Capture the cell that displays the provided text and extract its (X, Y) central coordinate. 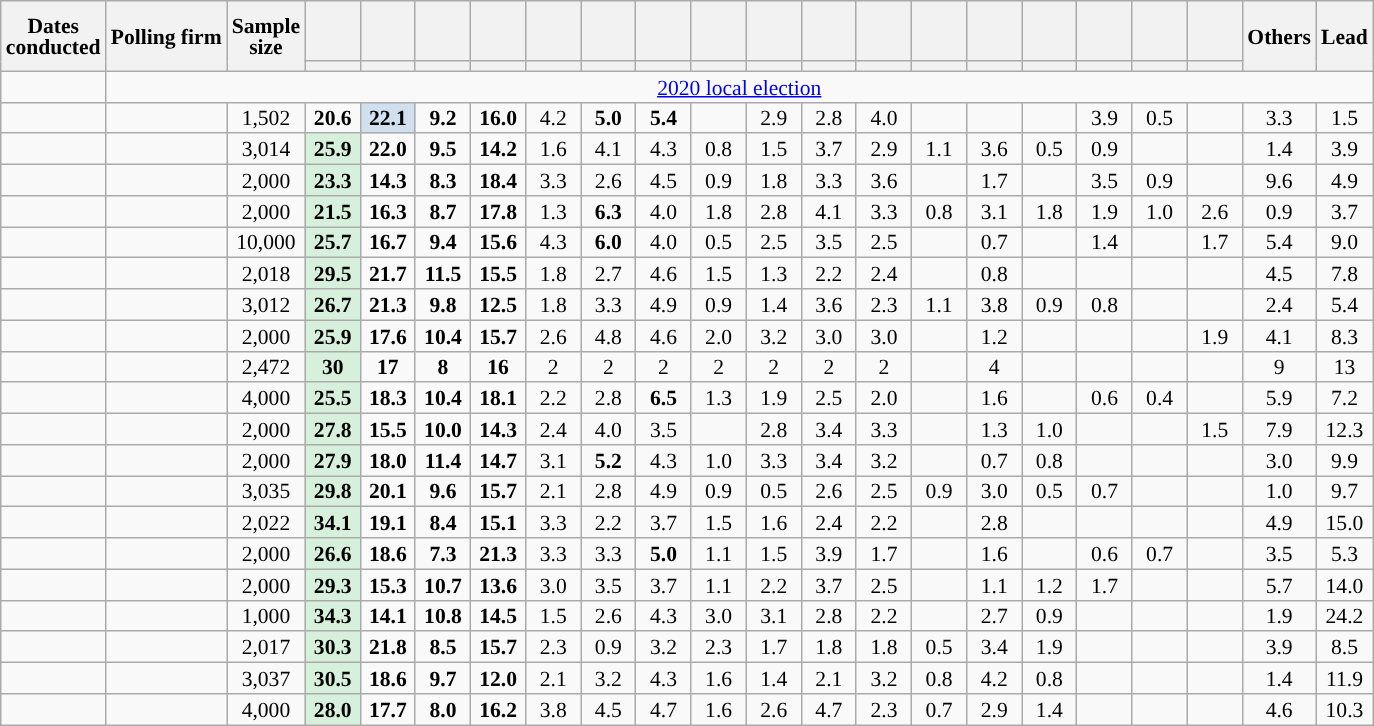
12.3 (1344, 430)
Datesconducted (54, 36)
7.9 (1279, 430)
14.7 (498, 460)
16.0 (498, 118)
18.0 (388, 460)
1,000 (266, 616)
13.6 (498, 584)
5.9 (1279, 398)
21.5 (332, 212)
27.8 (332, 430)
5.2 (608, 460)
34.1 (332, 522)
21.8 (388, 648)
6.3 (608, 212)
3,012 (266, 304)
9.5 (442, 150)
34.3 (332, 616)
14.1 (388, 616)
8.0 (442, 710)
17 (388, 366)
13 (1344, 366)
17.6 (388, 336)
11.5 (442, 274)
18.1 (498, 398)
10.8 (442, 616)
2020 local election (740, 86)
6.0 (608, 242)
Samplesize (266, 36)
Lead (1344, 36)
2,472 (266, 366)
27.9 (332, 460)
30 (332, 366)
1,502 (266, 118)
11.9 (1344, 678)
20.6 (332, 118)
2,018 (266, 274)
7.3 (442, 554)
15.6 (498, 242)
30.5 (332, 678)
15.0 (1344, 522)
12.5 (498, 304)
3,014 (266, 150)
7.8 (1344, 274)
29.8 (332, 492)
0.4 (1160, 398)
17.7 (388, 710)
20.1 (388, 492)
30.3 (332, 648)
10,000 (266, 242)
18.3 (388, 398)
10.3 (1344, 710)
14.5 (498, 616)
15.3 (388, 584)
7.2 (1344, 398)
16.7 (388, 242)
16.2 (498, 710)
29.5 (332, 274)
8.7 (442, 212)
21.7 (388, 274)
3,035 (266, 492)
15.1 (498, 522)
19.1 (388, 522)
9.9 (1344, 460)
2,017 (266, 648)
6.5 (664, 398)
5.3 (1344, 554)
14.2 (498, 150)
23.3 (332, 180)
9.8 (442, 304)
10.7 (442, 584)
16 (498, 366)
17.8 (498, 212)
4 (994, 366)
5.7 (1279, 584)
9 (1279, 366)
9.2 (442, 118)
25.7 (332, 242)
22.1 (388, 118)
Others (1279, 36)
16.3 (388, 212)
8.4 (442, 522)
8 (442, 366)
28.0 (332, 710)
9.0 (1344, 242)
12.0 (498, 678)
22.0 (388, 150)
9.4 (442, 242)
24.2 (1344, 616)
4.8 (608, 336)
3,037 (266, 678)
29.3 (332, 584)
25.5 (332, 398)
10.0 (442, 430)
26.6 (332, 554)
2,022 (266, 522)
18.4 (498, 180)
11.4 (442, 460)
14.0 (1344, 584)
26.7 (332, 304)
Polling firm (166, 36)
